Extract the [X, Y] coordinate from the center of the cell holding the provided text.  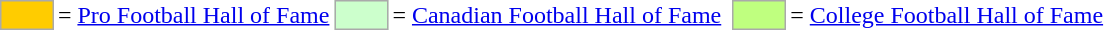
= Pro Football Hall of Fame [194, 15]
= Canadian Football Hall of Fame [557, 15]
